Pinpoint the cell where the given text exists, returning its (x, y) midpoint coordinate. 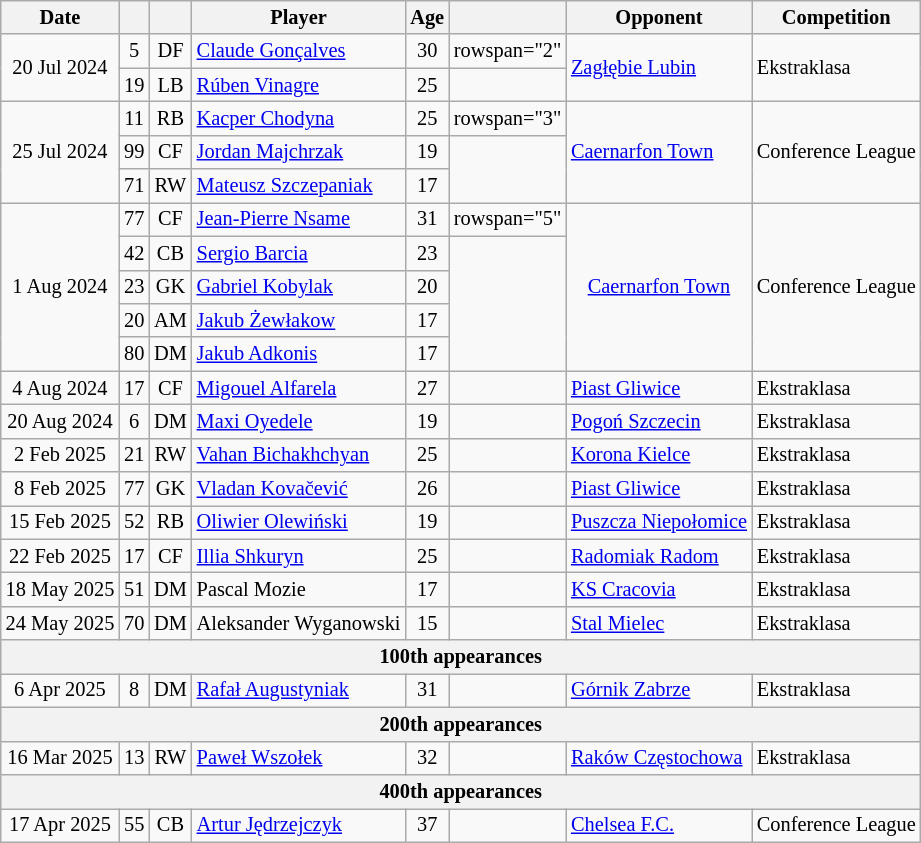
Pogoń Szczecin (659, 421)
1 Aug 2024 (60, 286)
LB (170, 85)
Jakub Adkonis (299, 354)
8 Feb 2025 (60, 489)
13 (134, 758)
22 Feb 2025 (60, 556)
Jordan Majchrzak (299, 152)
25 Jul 2024 (60, 152)
Stal Mielec (659, 623)
400th appearances (461, 791)
Korona Kielce (659, 455)
Age (427, 17)
5 (134, 51)
Player (299, 17)
KS Cracovia (659, 589)
15 (427, 623)
AM (170, 320)
Illia Shkuryn (299, 556)
Górnik Zabrze (659, 690)
Aleksander Wyganowski (299, 623)
Date (60, 17)
DF (170, 51)
52 (134, 522)
51 (134, 589)
Rúben Vinagre (299, 85)
Vladan Kovačević (299, 489)
17 Apr 2025 (60, 825)
Mateusz Szczepaniak (299, 186)
Maxi Oyedele (299, 421)
37 (427, 825)
4 Aug 2024 (60, 388)
20 Jul 2024 (60, 68)
Paweł Wszołek (299, 758)
Opponent (659, 17)
18 May 2025 (60, 589)
Jakub Żewłakow (299, 320)
Migouel Alfarela (299, 388)
11 (134, 118)
rowspan="2" (508, 51)
200th appearances (461, 724)
6 (134, 421)
Artur Jędrzejczyk (299, 825)
Oliwier Olewiński (299, 522)
70 (134, 623)
71 (134, 186)
21 (134, 455)
42 (134, 253)
15 Feb 2025 (60, 522)
Chelsea F.C. (659, 825)
Jean-Pierre Nsame (299, 219)
Zagłębie Lubin (659, 68)
32 (427, 758)
Competition (836, 17)
30 (427, 51)
16 Mar 2025 (60, 758)
2 Feb 2025 (60, 455)
rowspan="3" (508, 118)
99 (134, 152)
Sergio Barcia (299, 253)
Puszcza Niepołomice (659, 522)
Radomiak Radom (659, 556)
8 (134, 690)
26 (427, 489)
Pascal Mozie (299, 589)
80 (134, 354)
Claude Gonçalves (299, 51)
20 Aug 2024 (60, 421)
100th appearances (461, 657)
Rafał Augustyniak (299, 690)
Kacper Chodyna (299, 118)
24 May 2025 (60, 623)
55 (134, 825)
27 (427, 388)
Vahan Bichakhchyan (299, 455)
Raków Częstochowa (659, 758)
Gabriel Kobylak (299, 287)
6 Apr 2025 (60, 690)
rowspan="5" (508, 219)
